Provide the [X, Y] coordinate of the cell's center where the given text is located.  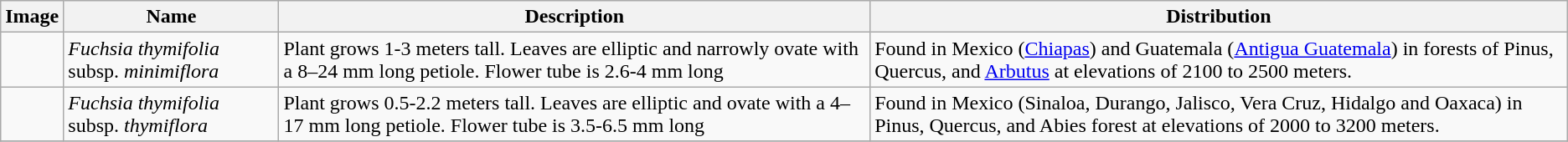
Description [575, 17]
Fuchsia thymifolia subsp. thymiflora [171, 114]
Distribution [1220, 17]
Name [171, 17]
Found in Mexico (Chiapas) and Guatemala (Antigua Guatemala) in forests of Pinus, Quercus, and Arbutus at elevations of 2100 to 2500 meters. [1220, 60]
Plant grows 0.5-2.2 meters tall. Leaves are elliptic and ovate with a 4–17 mm long petiole. Flower tube is 3.5-6.5 mm long [575, 114]
Fuchsia thymifolia subsp. minimiflora [171, 60]
Image [32, 17]
Plant grows 1-3 meters tall. Leaves are elliptic and narrowly ovate with a 8–24 mm long petiole. Flower tube is 2.6-4 mm long [575, 60]
Found in Mexico (Sinaloa, Durango, Jalisco, Vera Cruz, Hidalgo and Oaxaca) in Pinus, Quercus, and Abies forest at elevations of 2000 to 3200 meters. [1220, 114]
